Search for the cell housing the specified text and yield its (X, Y) center coordinate. 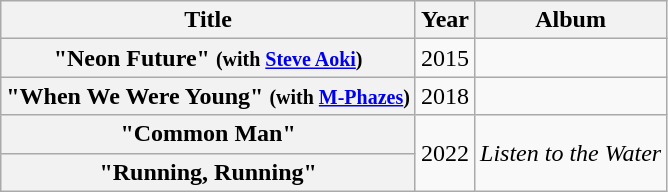
"Common Man" (208, 134)
Year (444, 20)
"Neon Future" (with Steve Aoki) (208, 58)
"Running, Running" (208, 172)
Title (208, 20)
2018 (444, 96)
Album (571, 20)
2022 (444, 153)
Listen to the Water (571, 153)
2015 (444, 58)
"When We Were Young" (with M-Phazes) (208, 96)
